Detect which cell encompasses the target text, then output its [x, y] center coordinate. 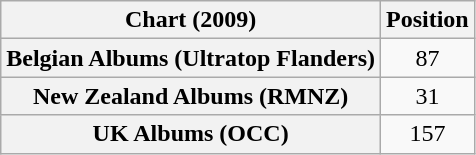
New Zealand Albums (RMNZ) [191, 96]
UK Albums (OCC) [191, 134]
31 [428, 96]
87 [428, 58]
Position [428, 20]
Chart (2009) [191, 20]
157 [428, 134]
Belgian Albums (Ultratop Flanders) [191, 58]
